Pinpoint the cell where the given text exists, returning its (X, Y) midpoint coordinate. 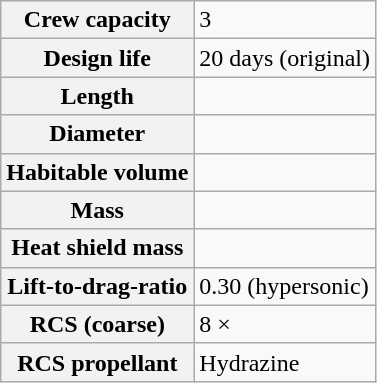
8 × (285, 324)
Habitable volume (98, 172)
20 days (original) (285, 58)
RCS propellant (98, 362)
Crew capacity (98, 20)
Lift-to-drag-ratio (98, 286)
Length (98, 96)
Design life (98, 58)
Heat shield mass (98, 248)
RCS (coarse) (98, 324)
Diameter (98, 134)
3 (285, 20)
Mass (98, 210)
0.30 (hypersonic) (285, 286)
Hydrazine (285, 362)
